From the cell containing the given text, extract its center point as (X, Y) coordinate. 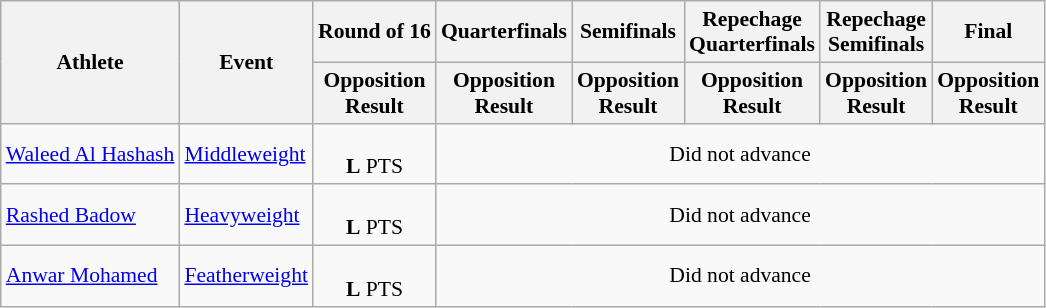
Repechage Quarterfinals (752, 32)
Waleed Al Hashash (90, 154)
Quarterfinals (504, 32)
Final (988, 32)
Semifinals (628, 32)
Repechage Semifinals (876, 32)
Athlete (90, 62)
Event (246, 62)
Heavyweight (246, 216)
Featherweight (246, 276)
Rashed Badow (90, 216)
Anwar Mohamed (90, 276)
Round of 16 (374, 32)
Middleweight (246, 154)
